Return the (X, Y) coordinate for the center point of the cell that contains the specified text.  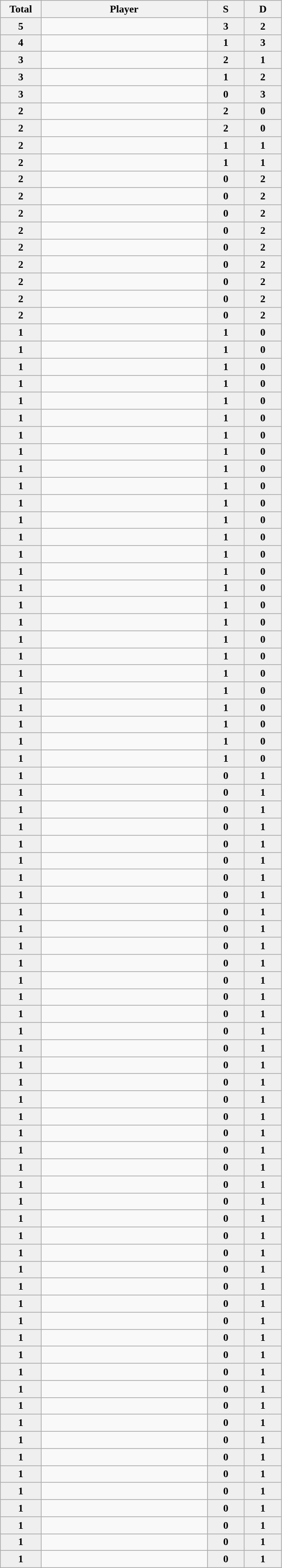
4 (21, 43)
Player (124, 9)
S (226, 9)
5 (21, 26)
Total (21, 9)
D (263, 9)
